Determine the [x, y] coordinate at the center of the cell enclosing the given text.  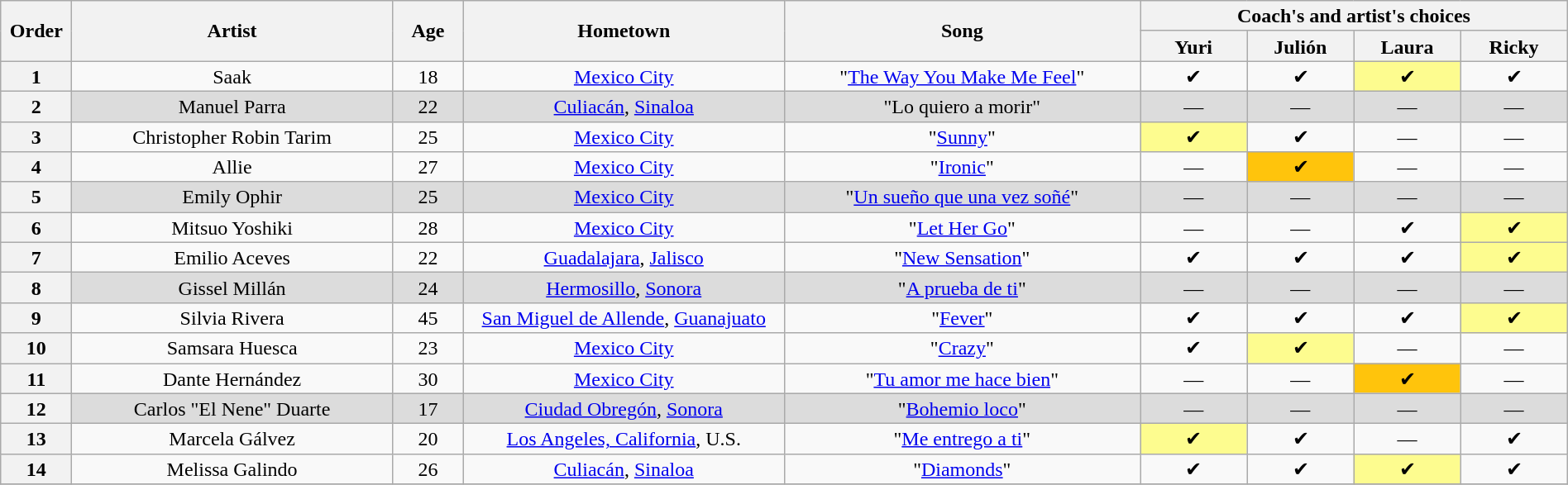
"Bohemio loco" [963, 408]
Los Angeles, California, U.S. [624, 440]
Hometown [624, 31]
24 [428, 288]
18 [428, 76]
"Diamonds" [963, 469]
3 [36, 137]
Hermosillo, Sonora [624, 288]
4 [36, 167]
Christopher Robin Tarim [232, 137]
10 [36, 349]
Ciudad Obregón, Sonora [624, 408]
27 [428, 167]
17 [428, 408]
Carlos "El Nene" Duarte [232, 408]
"Crazy" [963, 349]
12 [36, 408]
"Lo quiero a morir" [963, 106]
"The Way You Make Me Feel" [963, 76]
20 [428, 440]
Mitsuo Yoshiki [232, 228]
6 [36, 228]
Emily Ophir [232, 197]
8 [36, 288]
23 [428, 349]
5 [36, 197]
Ricky [1513, 46]
Guadalajara, Jalisco [624, 258]
14 [36, 469]
Age [428, 31]
"Sunny" [963, 137]
Manuel Parra [232, 106]
"Tu amor me hace bien" [963, 378]
11 [36, 378]
Yuri [1194, 46]
9 [36, 317]
30 [428, 378]
26 [428, 469]
Dante Hernández [232, 378]
"New Sensation" [963, 258]
Silvia Rivera [232, 317]
Artist [232, 31]
1 [36, 76]
Allie [232, 167]
San Miguel de Allende, Guanajuato [624, 317]
13 [36, 440]
Emilio Aceves [232, 258]
28 [428, 228]
2 [36, 106]
Gissel Millán [232, 288]
"Me entrego a ti" [963, 440]
Marcela Gálvez [232, 440]
Order [36, 31]
Melissa Galindo [232, 469]
"Un sueño que una vez soñé" [963, 197]
Julión [1300, 46]
"Fever" [963, 317]
Laura [1408, 46]
Coach's and artist's choices [1355, 17]
"Ironic" [963, 167]
"A prueba de ti" [963, 288]
Samsara Huesca [232, 349]
Saak [232, 76]
"Let Her Go" [963, 228]
45 [428, 317]
Song [963, 31]
7 [36, 258]
